Search for the cell housing the specified text and yield its [x, y] center coordinate. 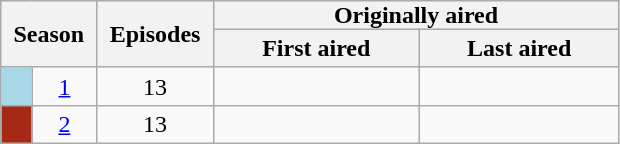
Season [49, 34]
1 [64, 86]
Episodes [155, 34]
Last aired [518, 48]
First aired [316, 48]
2 [64, 124]
Originally aired [416, 15]
